Locate the cell with the specified text and output its (X, Y) center coordinate. 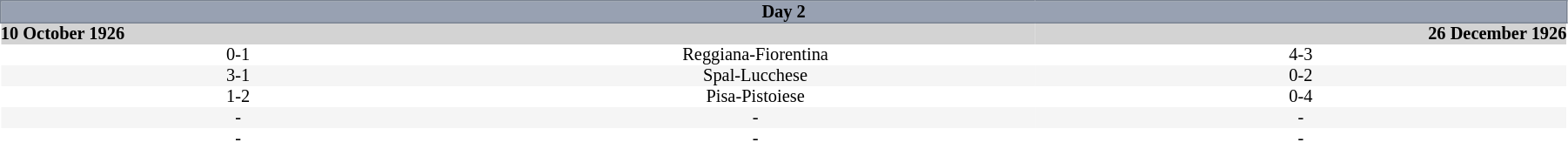
0-2 (1302, 76)
3-1 (238, 76)
0-4 (1302, 97)
0-1 (238, 55)
26 December 1926 (1302, 33)
Spal-Lucchese (755, 76)
Pisa-Pistoiese (755, 97)
1-2 (238, 97)
10 October 1926 (238, 33)
Reggiana-Fiorentina (755, 55)
4-3 (1302, 55)
Day 2 (784, 12)
